Extract the [X, Y] coordinate from the center of the cell holding the provided text.  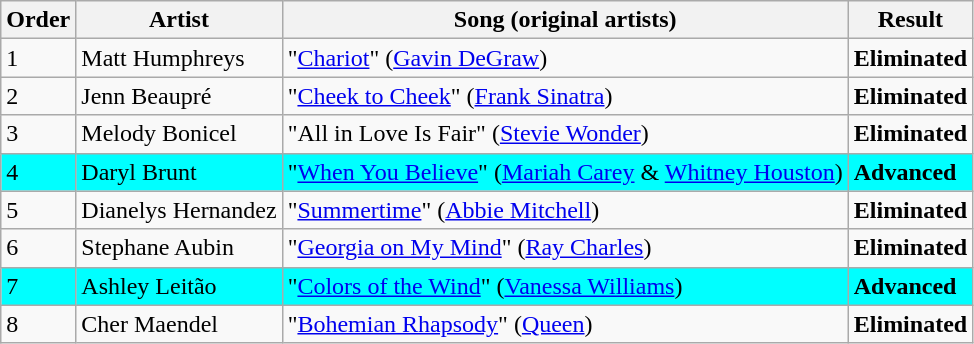
Artist [179, 20]
"All in Love Is Fair" (Stevie Wonder) [565, 134]
3 [38, 134]
"Cheek to Cheek" (Frank Sinatra) [565, 96]
4 [38, 172]
5 [38, 210]
Ashley Leitão [179, 286]
7 [38, 286]
"Georgia on My Mind" (Ray Charles) [565, 248]
Song (original artists) [565, 20]
Daryl Brunt [179, 172]
Cher Maendel [179, 324]
Result [910, 20]
Matt Humphreys [179, 58]
"Summertime" (Abbie Mitchell) [565, 210]
8 [38, 324]
Jenn Beaupré [179, 96]
"Colors of the Wind" (Vanessa Williams) [565, 286]
2 [38, 96]
"When You Believe" (Mariah Carey & Whitney Houston) [565, 172]
"Chariot" (Gavin DeGraw) [565, 58]
Order [38, 20]
"Bohemian Rhapsody" (Queen) [565, 324]
Melody Bonicel [179, 134]
6 [38, 248]
Dianelys Hernandez [179, 210]
Stephane Aubin [179, 248]
1 [38, 58]
